Output the [x, y] coordinate of the center of the cell containing the given text.  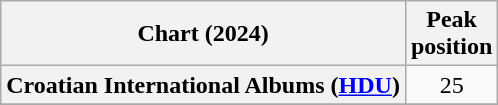
Croatian International Albums (HDU) [204, 85]
25 [451, 85]
Chart (2024) [204, 34]
Peakposition [451, 34]
